Locate the cell with the specified text and output its (X, Y) center coordinate. 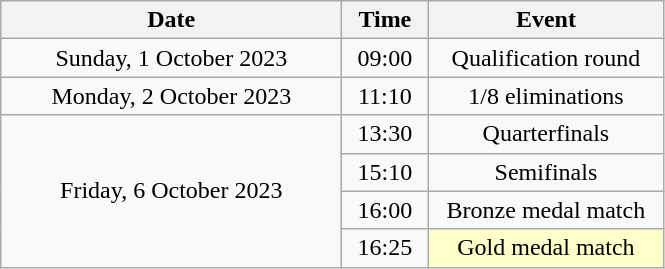
Time (385, 20)
Semifinals (546, 172)
1/8 eliminations (546, 96)
09:00 (385, 58)
11:10 (385, 96)
16:00 (385, 210)
16:25 (385, 248)
13:30 (385, 134)
Friday, 6 October 2023 (172, 191)
Sunday, 1 October 2023 (172, 58)
Gold medal match (546, 248)
Date (172, 20)
15:10 (385, 172)
Event (546, 20)
Bronze medal match (546, 210)
Monday, 2 October 2023 (172, 96)
Qualification round (546, 58)
Quarterfinals (546, 134)
